Search for the cell housing the specified text and yield its (X, Y) center coordinate. 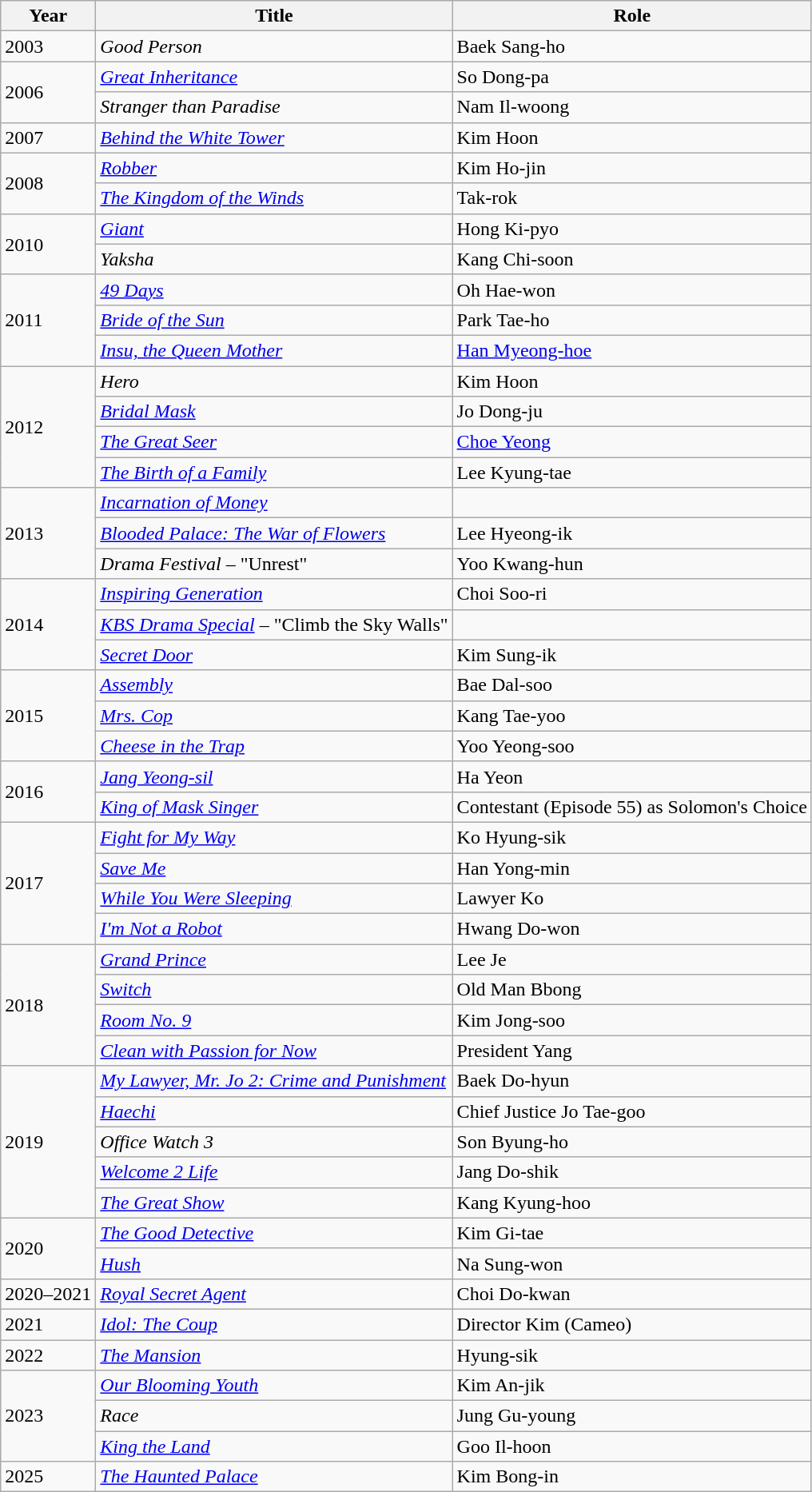
Insu, the Queen Mother (274, 350)
While You Were Sleeping (274, 899)
Kim Bong-in (631, 1477)
Tak-rok (631, 198)
King of Mask Singer (274, 807)
Title (274, 16)
Blooded Palace: The War of Flowers (274, 533)
KBS Drama Special – "Climb the Sky Walls" (274, 624)
Drama Festival – "Unrest" (274, 564)
Na Sung-won (631, 1263)
Giant (274, 229)
Han Yong-min (631, 868)
Clean with Passion for Now (274, 1051)
The Haunted Palace (274, 1477)
Kang Chi-soon (631, 259)
Room No. 9 (274, 1020)
2021 (48, 1324)
The Mansion (274, 1355)
Assembly (274, 685)
Mrs. Cop (274, 716)
The Kingdom of the Winds (274, 198)
Great Inheritance (274, 77)
Jang Do-shik (631, 1172)
Kang Tae-yoo (631, 716)
Choi Do-kwan (631, 1294)
Baek Sang-ho (631, 46)
Behind the White Tower (274, 138)
President Yang (631, 1051)
Secret Door (274, 655)
Kim Gi-tae (631, 1233)
Bride of the Sun (274, 320)
Choe Yeong (631, 442)
Hero (274, 381)
Jung Gu-young (631, 1416)
Chief Justice Jo Tae-goo (631, 1111)
Role (631, 16)
Old Man Bbong (631, 990)
Race (274, 1416)
Hush (274, 1263)
Contestant (Episode 55) as Solomon's Choice (631, 807)
Kang Kyung-hoo (631, 1203)
2020 (48, 1248)
Inspiring Generation (274, 594)
King the Land (274, 1446)
2003 (48, 46)
Ha Yeon (631, 776)
Royal Secret Agent (274, 1294)
Oh Hae-won (631, 289)
2025 (48, 1477)
Jo Dong-ju (631, 412)
Lee Hyeong-ik (631, 533)
Lee Je (631, 959)
Fight for My Way (274, 837)
2010 (48, 244)
2017 (48, 883)
2016 (48, 792)
Yoo Kwang-hun (631, 564)
Switch (274, 990)
2023 (48, 1416)
Bridal Mask (274, 412)
I'm Not a Robot (274, 929)
2013 (48, 533)
2018 (48, 1005)
Kim Jong-soo (631, 1020)
Jang Yeong-sil (274, 776)
2012 (48, 427)
Choi Soo-ri (631, 594)
Yoo Yeong-soo (631, 746)
Son Byung-ho (631, 1142)
Nam Il-woong (631, 107)
Hyung-sik (631, 1355)
Yaksha (274, 259)
Our Blooming Youth (274, 1386)
Baek Do-hyun (631, 1081)
Office Watch 3 (274, 1142)
Han Myeong-hoe (631, 350)
Cheese in the Trap (274, 746)
Ko Hyung-sik (631, 837)
2006 (48, 92)
Kim Ho-jin (631, 168)
Goo Il-hoon (631, 1446)
Idol: The Coup (274, 1324)
2008 (48, 183)
The Great Seer (274, 442)
Director Kim (Cameo) (631, 1324)
My Lawyer, Mr. Jo 2: Crime and Punishment (274, 1081)
The Birth of a Family (274, 473)
2020–2021 (48, 1294)
2007 (48, 138)
So Dong-pa (631, 77)
Park Tae-ho (631, 320)
Year (48, 16)
Welcome 2 Life (274, 1172)
Save Me (274, 868)
2011 (48, 320)
Hwang Do-won (631, 929)
Bae Dal-soo (631, 685)
Good Person (274, 46)
Kim An-jik (631, 1386)
Haechi (274, 1111)
2019 (48, 1142)
2014 (48, 624)
The Great Show (274, 1203)
The Good Detective (274, 1233)
Hong Ki-pyo (631, 229)
Stranger than Paradise (274, 107)
2015 (48, 716)
Robber (274, 168)
Kim Sung-ik (631, 655)
Grand Prince (274, 959)
2022 (48, 1355)
Lawyer Ko (631, 899)
49 Days (274, 289)
Lee Kyung-tae (631, 473)
Incarnation of Money (274, 503)
